Determine the [x, y] coordinate at the center of the cell enclosing the given text.  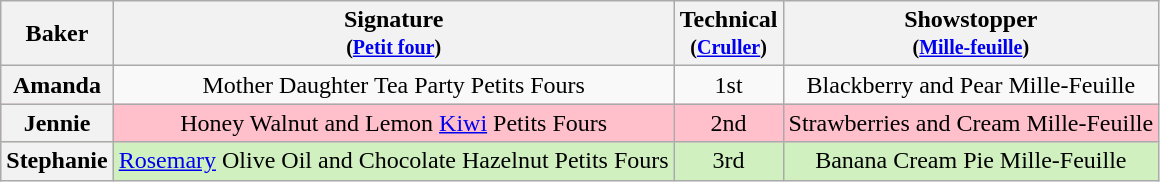
Strawberries and Cream Mille-Feuille [971, 123]
Mother Daughter Tea Party Petits Fours [394, 85]
1st [728, 85]
Jennie [57, 123]
Signature(Petit four) [394, 34]
Showstopper(Mille-feuille) [971, 34]
2nd [728, 123]
Stephanie [57, 161]
Blackberry and Pear Mille-Feuille [971, 85]
Banana Cream Pie Mille-Feuille [971, 161]
3rd [728, 161]
Baker [57, 34]
Technical(Cruller) [728, 34]
Honey Walnut and Lemon Kiwi Petits Fours [394, 123]
Rosemary Olive Oil and Chocolate Hazelnut Petits Fours [394, 161]
Amanda [57, 85]
